Return [x, y] of the center of cell containing provided text 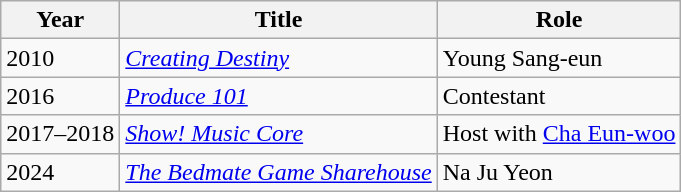
Contestant [559, 96]
Year [60, 20]
2016 [60, 96]
Creating Destiny [278, 58]
2017–2018 [60, 134]
Young Sang-eun [559, 58]
Na Ju Yeon [559, 172]
2010 [60, 58]
The Bedmate Game Sharehouse [278, 172]
Host with Cha Eun-woo [559, 134]
Role [559, 20]
2024 [60, 172]
Title [278, 20]
Produce 101 [278, 96]
Show! Music Core [278, 134]
